Locate the cell with the specified text and output its (x, y) center coordinate. 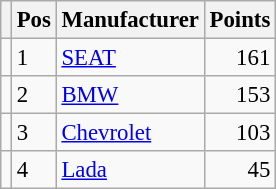
SEAT (130, 58)
3 (34, 133)
Manufacturer (130, 20)
161 (240, 58)
153 (240, 95)
103 (240, 133)
BMW (130, 95)
Points (240, 20)
2 (34, 95)
Lada (130, 170)
Chevrolet (130, 133)
Pos (34, 20)
1 (34, 58)
4 (34, 170)
45 (240, 170)
